Extract the (x, y) coordinate from the center of the cell holding the provided text.  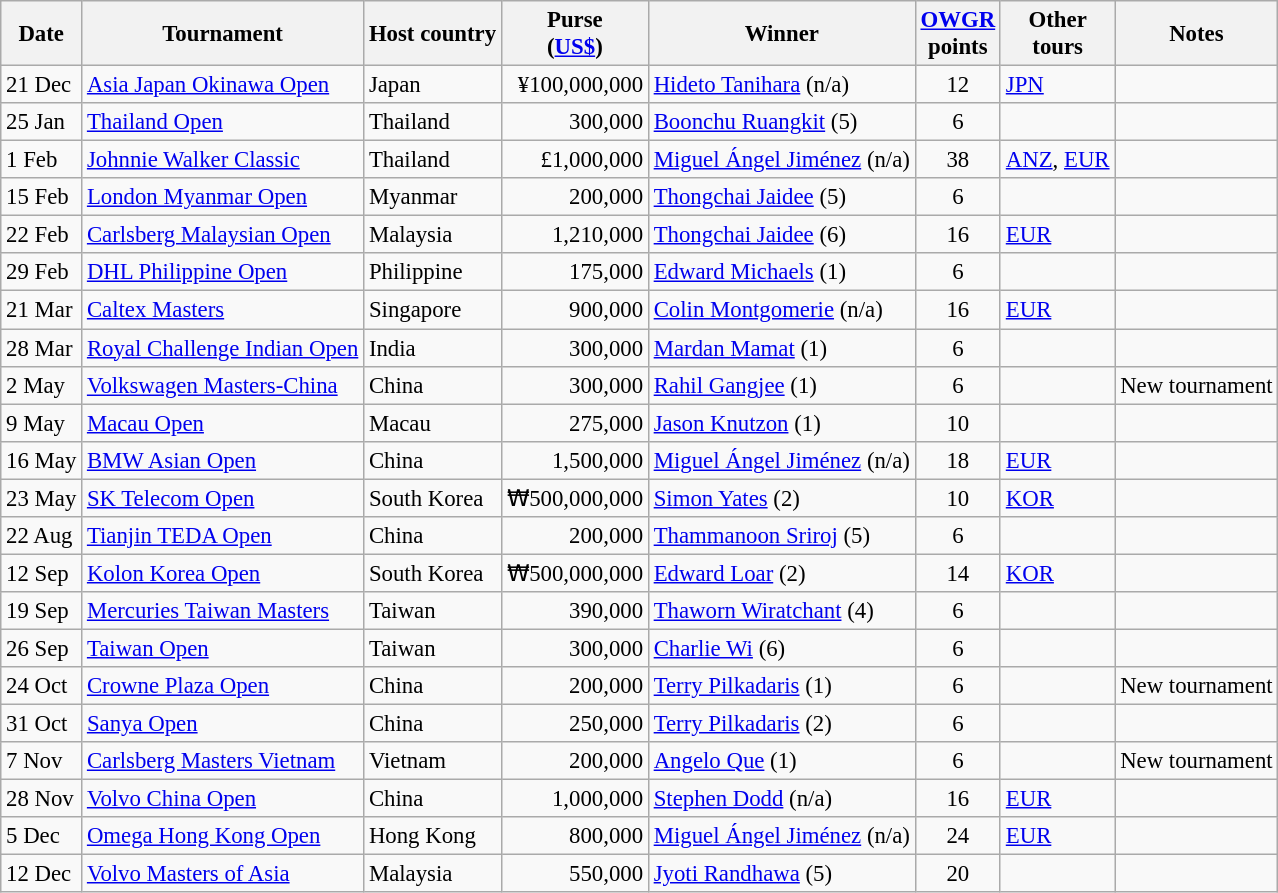
Taiwan Open (223, 648)
Tournament (223, 34)
£1,000,000 (574, 160)
15 Feb (42, 197)
OWGRpoints (958, 34)
Volvo China Open (223, 799)
550,000 (574, 874)
SK Telecom Open (223, 498)
28 Mar (42, 348)
12 Sep (42, 573)
Mercuries Taiwan Masters (223, 611)
Thaworn Wiratchant (4) (782, 611)
23 May (42, 498)
Edward Michaels (1) (782, 273)
24 Oct (42, 686)
Notes (1196, 34)
275,000 (574, 423)
Terry Pilkadaris (1) (782, 686)
2 May (42, 385)
175,000 (574, 273)
21 Dec (42, 85)
Myanmar (433, 197)
ANZ, EUR (1057, 160)
Simon Yates (2) (782, 498)
Carlsberg Malaysian Open (223, 235)
22 Feb (42, 235)
Colin Montgomerie (n/a) (782, 310)
Terry Pilkadaris (2) (782, 724)
Stephen Dodd (n/a) (782, 799)
Hong Kong (433, 836)
Othertours (1057, 34)
Charlie Wi (6) (782, 648)
390,000 (574, 611)
Thammanoon Sriroj (5) (782, 536)
Sanya Open (223, 724)
JPN (1057, 85)
25 Jan (42, 122)
Tianjin TEDA Open (223, 536)
Vietnam (433, 761)
20 (958, 874)
Royal Challenge Indian Open (223, 348)
Johnnie Walker Classic (223, 160)
18 (958, 460)
Philippine (433, 273)
29 Feb (42, 273)
London Myanmar Open (223, 197)
Singapore (433, 310)
38 (958, 160)
Boonchu Ruangkit (5) (782, 122)
Edward Loar (2) (782, 573)
12 (958, 85)
Jyoti Randhawa (5) (782, 874)
12 Dec (42, 874)
Macau Open (223, 423)
Thailand Open (223, 122)
Caltex Masters (223, 310)
21 Mar (42, 310)
India (433, 348)
Winner (782, 34)
Kolon Korea Open (223, 573)
Date (42, 34)
1,210,000 (574, 235)
Macau (433, 423)
1,000,000 (574, 799)
250,000 (574, 724)
Host country (433, 34)
Crowne Plaza Open (223, 686)
Jason Knutzon (1) (782, 423)
Purse(US$) (574, 34)
Thongchai Jaidee (6) (782, 235)
Hideto Tanihara (n/a) (782, 85)
19 Sep (42, 611)
22 Aug (42, 536)
Mardan Mamat (1) (782, 348)
Carlsberg Masters Vietnam (223, 761)
DHL Philippine Open (223, 273)
Volvo Masters of Asia (223, 874)
Rahil Gangjee (1) (782, 385)
¥100,000,000 (574, 85)
5 Dec (42, 836)
14 (958, 573)
Angelo Que (1) (782, 761)
Japan (433, 85)
31 Oct (42, 724)
800,000 (574, 836)
Thongchai Jaidee (5) (782, 197)
Asia Japan Okinawa Open (223, 85)
16 May (42, 460)
26 Sep (42, 648)
28 Nov (42, 799)
900,000 (574, 310)
1,500,000 (574, 460)
Volkswagen Masters-China (223, 385)
1 Feb (42, 160)
9 May (42, 423)
BMW Asian Open (223, 460)
7 Nov (42, 761)
24 (958, 836)
Omega Hong Kong Open (223, 836)
